Provide the (X, Y) coordinate of the cell's center where the given text is located.  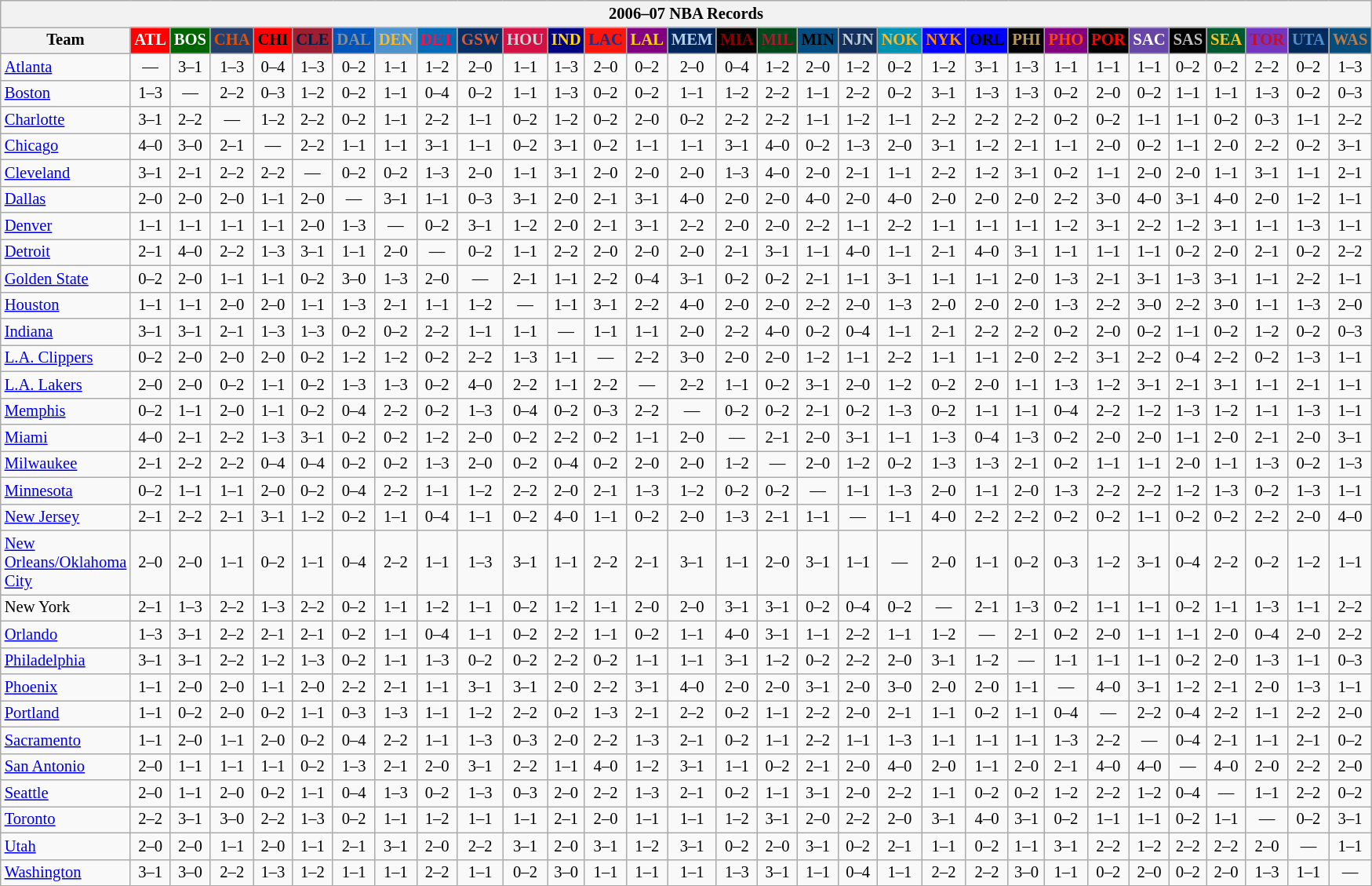
Houston (66, 305)
BOS (190, 40)
ORL (987, 40)
Cleveland (66, 173)
NYK (944, 40)
2006–07 NBA Records (686, 13)
SEA (1226, 40)
Golden State (66, 279)
NOK (901, 40)
Denver (66, 225)
DET (437, 40)
CLE (312, 40)
HOU (526, 40)
SAC (1148, 40)
Phoenix (66, 687)
MIL (778, 40)
Team (66, 40)
Dallas (66, 199)
DEN (395, 40)
PHI (1026, 40)
Orlando (66, 634)
Miami (66, 437)
Memphis (66, 411)
L.A. Lakers (66, 385)
Milwaukee (66, 464)
New Orleans/Oklahoma City (66, 563)
New York (66, 607)
San Antonio (66, 767)
Chicago (66, 146)
CHA (232, 40)
Atlanta (66, 67)
TOR (1267, 40)
WAS (1350, 40)
UTA (1308, 40)
Portland (66, 713)
Sacramento (66, 740)
DAL (353, 40)
MIA (737, 40)
GSW (480, 40)
Seattle (66, 793)
Charlotte (66, 120)
Boston (66, 93)
ATL (151, 40)
SAS (1188, 40)
LAL (647, 40)
New Jersey (66, 517)
NJN (858, 40)
POR (1108, 40)
PHO (1066, 40)
Washington (66, 873)
MEM (692, 40)
L.A. Clippers (66, 358)
Toronto (66, 819)
Detroit (66, 252)
Philadelphia (66, 661)
LAC (606, 40)
CHI (273, 40)
Utah (66, 846)
Minnesota (66, 490)
MIN (818, 40)
Indiana (66, 332)
IND (566, 40)
